For the text-containing cell, return its midpoint in [X, Y] coordinate format. 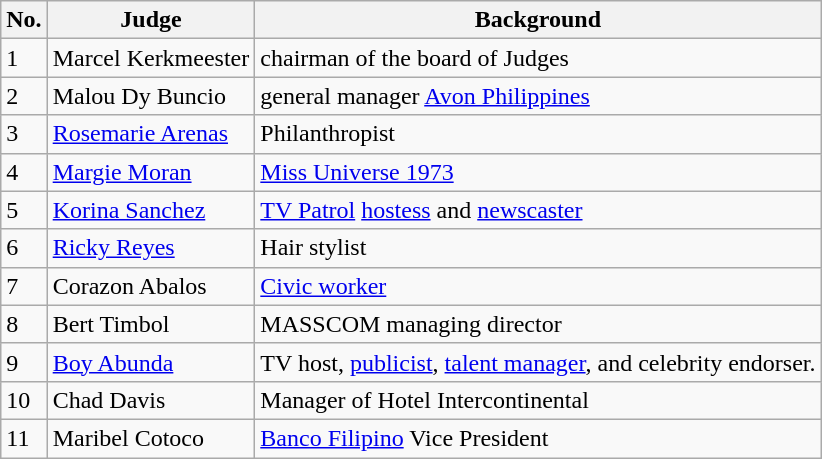
Rosemarie Arenas [151, 134]
MASSCOM managing director [538, 324]
4 [24, 172]
1 [24, 58]
Judge [151, 20]
7 [24, 286]
5 [24, 210]
TV host, publicist, talent manager, and celebrity endorser. [538, 362]
No. [24, 20]
Boy Abunda [151, 362]
Banco Filipino Vice President [538, 438]
Bert Timbol [151, 324]
chairman of the board of Judges [538, 58]
Corazon Abalos [151, 286]
6 [24, 248]
Civic worker [538, 286]
general manager Avon Philippines [538, 96]
Margie Moran [151, 172]
Marcel Kerkmeester [151, 58]
Hair stylist [538, 248]
Philanthropist [538, 134]
8 [24, 324]
9 [24, 362]
Ricky Reyes [151, 248]
2 [24, 96]
3 [24, 134]
Korina Sanchez [151, 210]
Miss Universe 1973 [538, 172]
Manager of Hotel Intercontinental [538, 400]
Maribel Cotoco [151, 438]
Malou Dy Buncio [151, 96]
10 [24, 400]
Chad Davis [151, 400]
Background [538, 20]
TV Patrol hostess and newscaster [538, 210]
11 [24, 438]
